From the cell containing the given text, extract its center point as (x, y) coordinate. 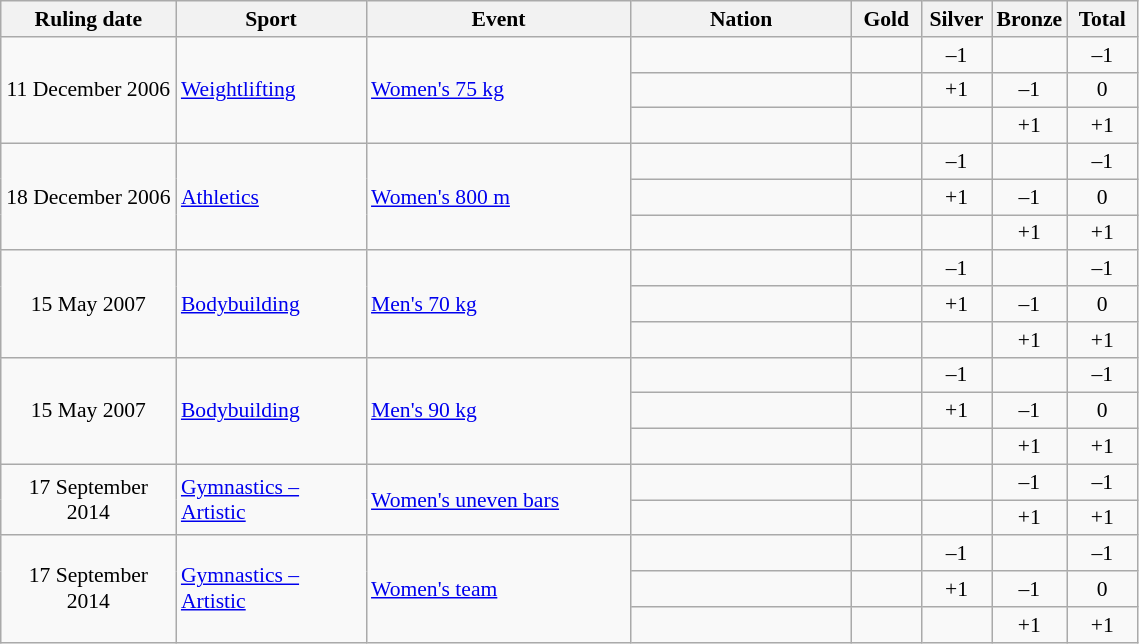
Total (1102, 19)
Event (498, 19)
Ruling date (88, 19)
Women's 800 m (498, 198)
11 December 2006 (88, 90)
Women's uneven bars (498, 500)
Women's 75 kg (498, 90)
Gold (886, 19)
18 December 2006 (88, 198)
Women's team (498, 590)
Sport (271, 19)
Men's 90 kg (498, 410)
Athletics (271, 198)
Nation (741, 19)
Men's 70 kg (498, 304)
Weightlifting (271, 90)
Silver (956, 19)
Bronze (1030, 19)
